Output the (x, y) coordinate of the center of the cell containing the given text.  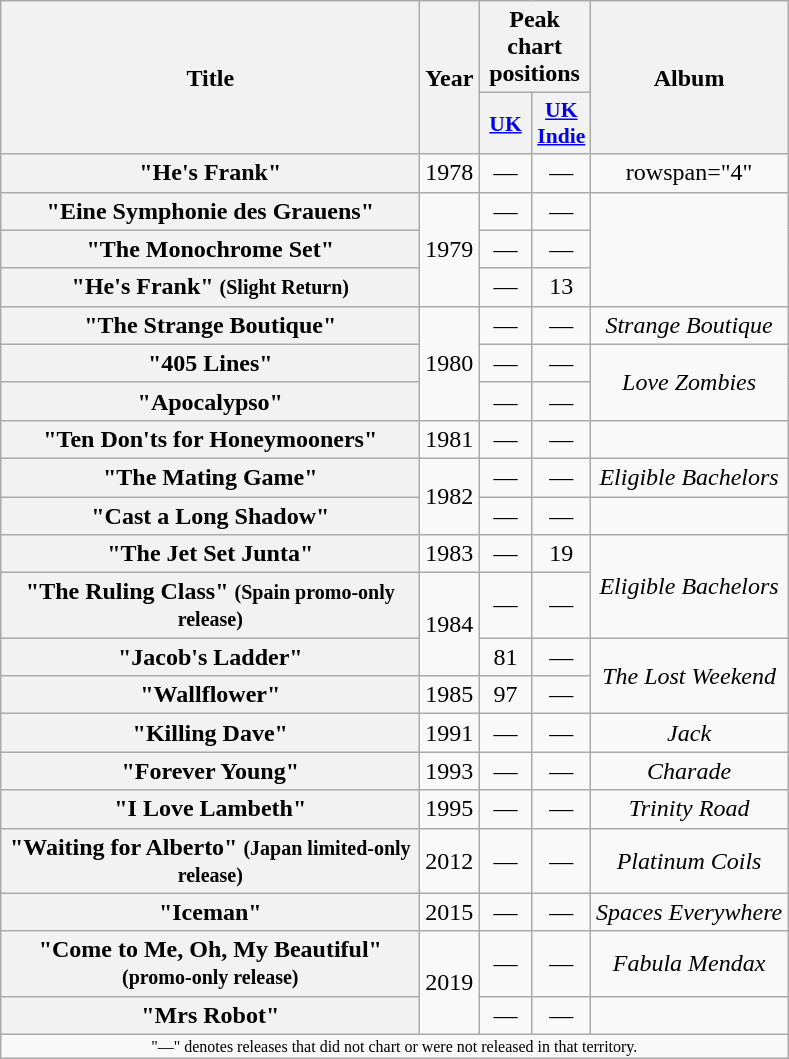
"Ten Don'ts for Honeymooners" (210, 439)
Title (210, 78)
1995 (450, 809)
"Waiting for Alberto" (Japan limited-only release) (210, 860)
2015 (450, 912)
Platinum Coils (688, 860)
1993 (450, 771)
Peak chart positions (534, 47)
1983 (450, 554)
"—" denotes releases that did not chart or were not released in that territory. (394, 1046)
1981 (450, 439)
Jack (688, 733)
UK (506, 124)
Fabula Mendax (688, 964)
Strange Boutique (688, 325)
Spaces Everywhere (688, 912)
"The Monochrome Set" (210, 249)
Love Zombies (688, 382)
"The Mating Game" (210, 477)
"Cast a Long Shadow" (210, 515)
"Jacob's Ladder" (210, 657)
Charade (688, 771)
"I Love Lambeth" (210, 809)
"The Strange Boutique" (210, 325)
2012 (450, 860)
"The Jet Set Junta" (210, 554)
"Eine Symphonie des Grauens" (210, 211)
1985 (450, 695)
2019 (450, 982)
"Forever Young" (210, 771)
"The Ruling Class" (Spain promo-only release) (210, 606)
rowspan="4" (688, 173)
1979 (450, 249)
97 (506, 695)
1991 (450, 733)
"405 Lines" (210, 363)
"Iceman" (210, 912)
1982 (450, 496)
Year (450, 78)
"Killing Dave" (210, 733)
The Lost Weekend (688, 676)
"He's Frank" (210, 173)
"He's Frank" (Slight Return) (210, 287)
1978 (450, 173)
19 (561, 554)
"Mrs Robot" (210, 1015)
1980 (450, 363)
1984 (450, 624)
"Come to Me, Oh, My Beautiful" (promo-only release) (210, 964)
81 (506, 657)
Album (688, 78)
"Wallflower" (210, 695)
13 (561, 287)
UKIndie (561, 124)
Trinity Road (688, 809)
"Apocalypso" (210, 401)
